For the text-containing cell, return its midpoint in [X, Y] coordinate format. 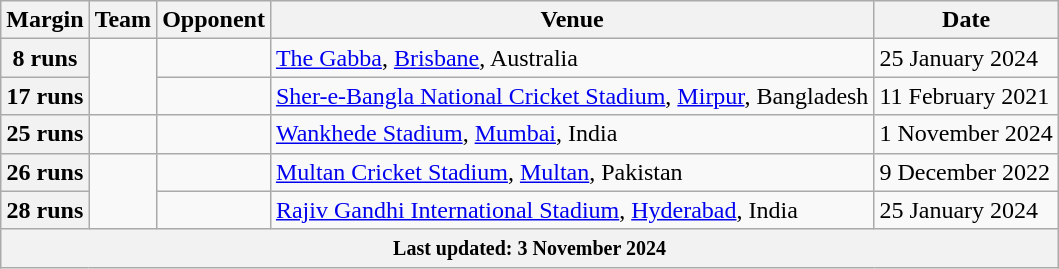
Opponent [214, 20]
9 December 2022 [966, 172]
28 runs [45, 210]
11 February 2021 [966, 96]
26 runs [45, 172]
Date [966, 20]
Wankhede Stadium, Mumbai, India [572, 134]
Last updated: 3 November 2024 [530, 248]
25 runs [45, 134]
17 runs [45, 96]
Venue [572, 20]
Multan Cricket Stadium, Multan, Pakistan [572, 172]
Team [123, 20]
Margin [45, 20]
Sher-e-Bangla National Cricket Stadium, Mirpur, Bangladesh [572, 96]
Rajiv Gandhi International Stadium, Hyderabad, India [572, 210]
1 November 2024 [966, 134]
The Gabba, Brisbane, Australia [572, 58]
8 runs [45, 58]
